Determine the (X, Y) coordinate at the center of the cell enclosing the given text.  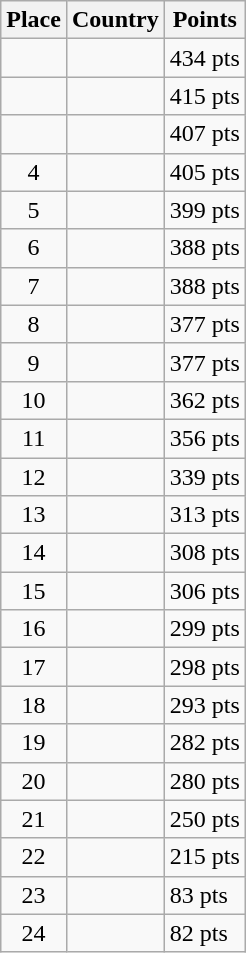
313 pts (204, 515)
399 pts (204, 210)
215 pts (204, 857)
308 pts (204, 553)
280 pts (204, 781)
18 (34, 705)
4 (34, 172)
19 (34, 743)
306 pts (204, 591)
405 pts (204, 172)
11 (34, 438)
24 (34, 933)
83 pts (204, 895)
293 pts (204, 705)
Place (34, 20)
14 (34, 553)
16 (34, 629)
9 (34, 362)
298 pts (204, 667)
8 (34, 324)
10 (34, 400)
23 (34, 895)
5 (34, 210)
415 pts (204, 96)
339 pts (204, 477)
250 pts (204, 819)
17 (34, 667)
12 (34, 477)
407 pts (204, 134)
6 (34, 248)
282 pts (204, 743)
Points (204, 20)
22 (34, 857)
299 pts (204, 629)
21 (34, 819)
434 pts (204, 58)
13 (34, 515)
Country (115, 20)
20 (34, 781)
15 (34, 591)
356 pts (204, 438)
82 pts (204, 933)
7 (34, 286)
362 pts (204, 400)
